Output the (x, y) coordinate of the center of the cell containing the given text.  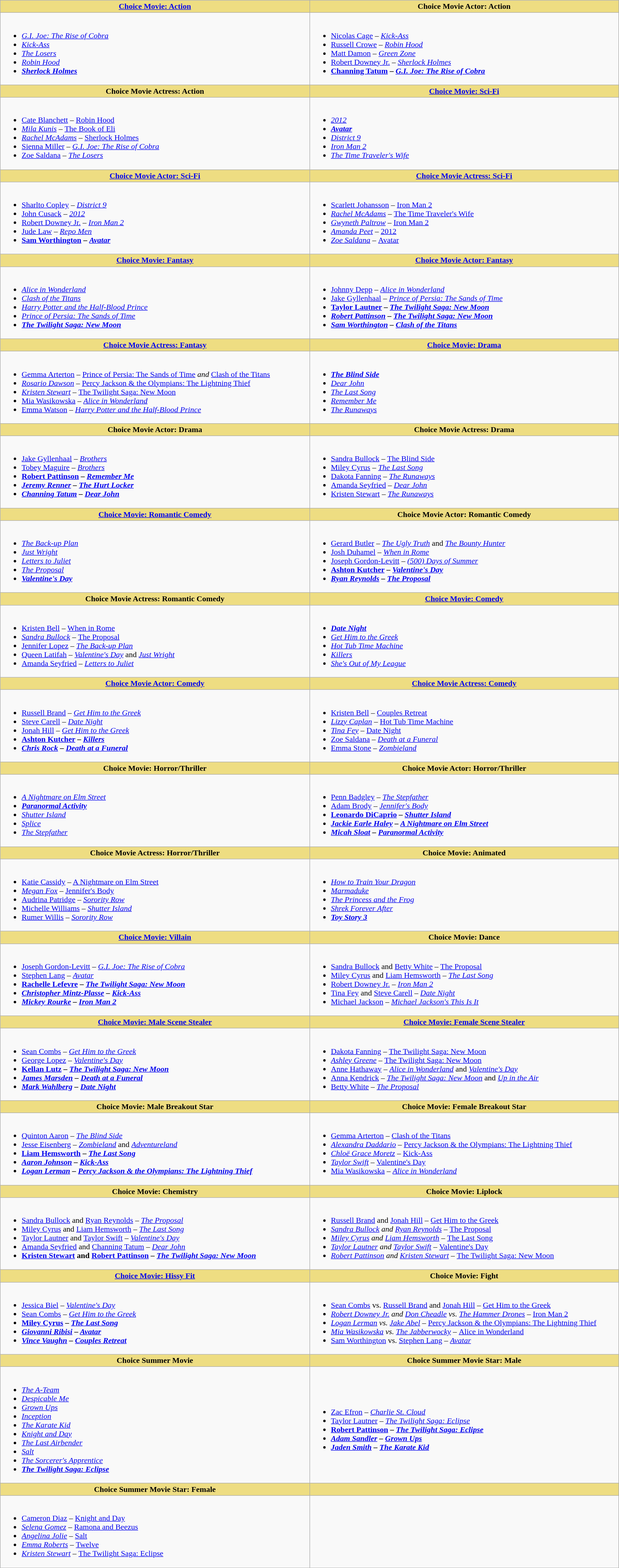
Choice Movie Actress: Sci-Fi (464, 176)
A Nightmare on Elm StreetParanormal ActivityShutter IslandSpliceThe Stepfather (155, 811)
Choice Movie Actress: Comedy (464, 684)
Choice Summer Movie (155, 1361)
The Back-up PlanJust WrightLetters to JulietThe ProposalValentine's Day (155, 557)
G.I. Joe: The Rise of CobraKick-AssThe LosersRobin HoodSherlock Holmes (155, 49)
Choice Movie Actress: Drama (464, 429)
Jessica Biel – Valentine's DaySean Combs – Get Him to the GreekMiley Cyrus – The Last SongGiovanni Ribisi – AvatarVince Vaughn – Couples Retreat (155, 1318)
Choice Movie: Chemistry (155, 1191)
How to Train Your DragonMarmadukeThe Princess and the FrogShrek Forever AfterToy Story 3 (464, 895)
Choice Movie: Animated (464, 853)
Choice Summer Movie Star: Male (464, 1361)
Choice Movie Actor: Comedy (155, 684)
Choice Movie Actor: Action (464, 7)
Choice Movie: Hissy Fit (155, 1276)
Choice Movie: Liplock (464, 1191)
Choice Movie Actress: Romantic Comedy (155, 599)
Choice Movie: Drama (464, 345)
Choice Movie: Action (155, 7)
Choice Movie Actor: Sci-Fi (155, 176)
Choice Summer Movie Star: Female (155, 1489)
Choice Movie: Male Breakout Star (155, 1107)
Choice Movie Actor: Horror/Thriller (464, 768)
Choice Movie Actress: Horror/Thriller (155, 853)
Choice Movie: Villain (155, 937)
Choice Movie: Fantasy (155, 260)
Choice Movie: Horror/Thriller (155, 768)
Choice Movie Actress: Action (155, 91)
Jake Gyllenhaal – BrothersTobey Maguire – BrothersRobert Pattinson – Remember MeJeremy Renner – The Hurt LockerChanning Tatum – Dear John (155, 472)
Choice Movie: Sci-Fi (464, 91)
Alice in WonderlandClash of the TitansHarry Potter and the Half-Blood PrincePrince of Persia: The Sands of TimeThe Twilight Saga: New Moon (155, 302)
Choice Movie Actress: Fantasy (155, 345)
2012AvatarDistrict 9Iron Man 2The Time Traveler's Wife (464, 133)
Choice Movie: Male Scene Stealer (155, 1022)
Scarlett Johansson – Iron Man 2Rachel McAdams – The Time Traveler's WifeGwyneth Paltrow – Iron Man 2Amanda Peet – 2012Zoe Saldana – Avatar (464, 218)
The A-TeamDespicable MeGrown UpsInceptionThe Karate KidKnight and DayThe Last AirbenderSaltThe Sorcerer's ApprenticeThe Twilight Saga: Eclipse (155, 1425)
Sharlto Copley – District 9John Cusack – 2012Robert Downey Jr. – Iron Man 2Jude Law – Repo MenSam Worthington – Avatar (155, 218)
Choice Movie: Romantic Comedy (155, 514)
Choice Movie: Female Scene Stealer (464, 1022)
Cameron Diaz – Knight and DaySelena Gomez – Ramona and BeezusAngelina Jolie – SaltEmma Roberts – TwelveKristen Stewart – The Twilight Saga: Eclipse (155, 1532)
Sandra Bullock – The Blind SideMiley Cyrus – The Last SongDakota Fanning – The RunawaysAmanda Seyfried – Dear JohnKristen Stewart – The Runaways (464, 472)
Choice Movie Actor: Drama (155, 429)
Choice Movie: Comedy (464, 599)
Date NightGet Him to the GreekHot Tub Time MachineKillersShe's Out of My League (464, 641)
Russell Brand – Get Him to the GreekSteve Carell – Date NightJonah Hill – Get Him to the GreekAshton Kutcher – KillersChris Rock – Death at a Funeral (155, 726)
Choice Movie: Female Breakout Star (464, 1107)
Choice Movie Actor: Fantasy (464, 260)
Choice Movie: Dance (464, 937)
Kristen Bell – Couples RetreatLizzy Caplan – Hot Tub Time MachineTina Fey – Date NightZoe Saldana – Death at a FuneralEmma Stone – Zombieland (464, 726)
Choice Movie Actor: Romantic Comedy (464, 514)
The Blind SideDear JohnThe Last SongRemember MeThe Runaways (464, 387)
Choice Movie: Fight (464, 1276)
